Detect which cell encompasses the target text, then output its [x, y] center coordinate. 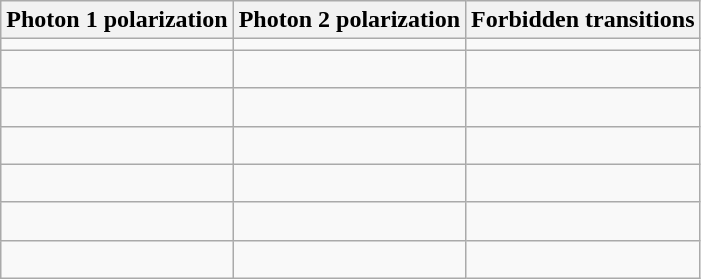
Photon 1 polarization [117, 20]
Forbidden transitions [583, 20]
Photon 2 polarization [349, 20]
